For the text-containing cell, return its midpoint in [X, Y] coordinate format. 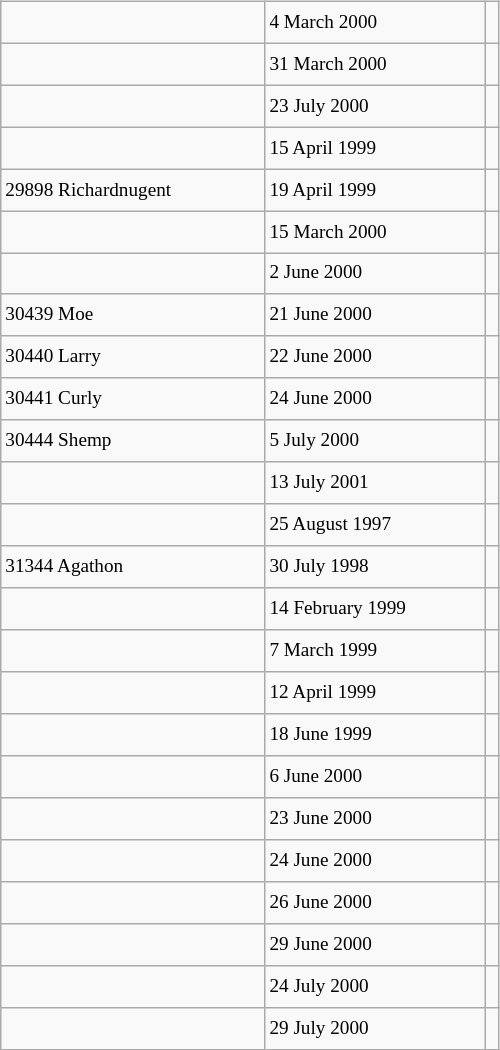
5 July 2000 [375, 441]
25 August 1997 [375, 525]
29898 Richardnugent [133, 190]
23 July 2000 [375, 106]
30439 Moe [133, 315]
31 March 2000 [375, 64]
22 June 2000 [375, 357]
12 April 1999 [375, 693]
30441 Curly [133, 399]
31344 Agathon [133, 567]
6 June 2000 [375, 777]
26 June 2000 [375, 902]
15 April 1999 [375, 148]
30 July 1998 [375, 567]
19 April 1999 [375, 190]
2 June 2000 [375, 274]
4 March 2000 [375, 22]
29 June 2000 [375, 944]
29 July 2000 [375, 1028]
21 June 2000 [375, 315]
30444 Shemp [133, 441]
18 June 1999 [375, 735]
7 March 1999 [375, 651]
24 July 2000 [375, 986]
13 July 2001 [375, 483]
15 March 2000 [375, 232]
14 February 1999 [375, 609]
23 June 2000 [375, 819]
30440 Larry [133, 357]
